From the cell containing the given text, extract its center point as (x, y) coordinate. 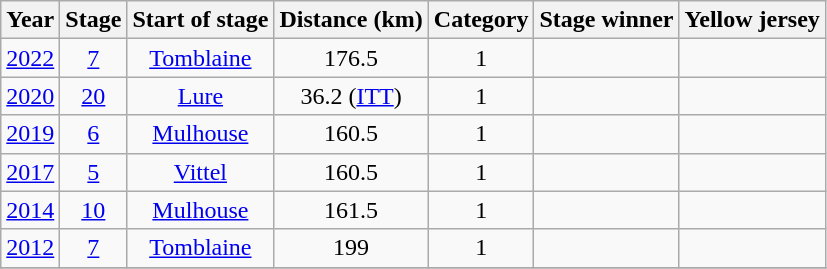
2014 (30, 210)
2020 (30, 96)
Start of stage (200, 20)
Vittel (200, 172)
Distance (km) (351, 20)
Category (481, 20)
2019 (30, 134)
2022 (30, 58)
Stage winner (606, 20)
10 (94, 210)
Stage (94, 20)
Year (30, 20)
6 (94, 134)
Yellow jersey (752, 20)
199 (351, 248)
161.5 (351, 210)
176.5 (351, 58)
5 (94, 172)
2017 (30, 172)
Lure (200, 96)
36.2 (ITT) (351, 96)
20 (94, 96)
2012 (30, 248)
